Output the (x, y) coordinate of the center of the cell containing the given text.  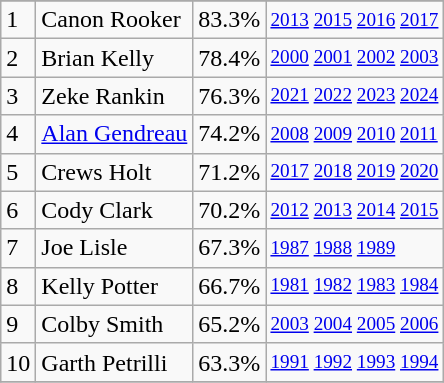
67.3% (230, 248)
Alan Gendreau (114, 134)
Garth Petrilli (114, 362)
2 (18, 58)
7 (18, 248)
Canon Rooker (114, 20)
6 (18, 210)
1991 1992 1993 1994 (354, 362)
Crews Holt (114, 172)
2013 2015 2016 2017 (354, 20)
1981 1982 1983 1984 (354, 286)
8 (18, 286)
10 (18, 362)
Colby Smith (114, 324)
Cody Clark (114, 210)
3 (18, 96)
4 (18, 134)
65.2% (230, 324)
Brian Kelly (114, 58)
1987 1988 1989 (354, 248)
78.4% (230, 58)
2012 2013 2014 2015 (354, 210)
83.3% (230, 20)
63.3% (230, 362)
66.7% (230, 286)
2021 2022 2023 2024 (354, 96)
Zeke Rankin (114, 96)
2000 2001 2002 2003 (354, 58)
5 (18, 172)
2017 2018 2019 2020 (354, 172)
71.2% (230, 172)
2008 2009 2010 2011 (354, 134)
74.2% (230, 134)
76.3% (230, 96)
1 (18, 20)
Kelly Potter (114, 286)
2003 2004 2005 2006 (354, 324)
9 (18, 324)
Joe Lisle (114, 248)
70.2% (230, 210)
